Return (x, y) of the center of cell containing provided text 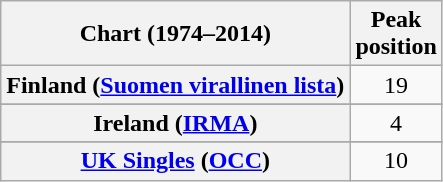
19 (396, 85)
UK Singles (OCC) (176, 161)
Chart (1974–2014) (176, 34)
Finland (Suomen virallinen lista) (176, 85)
4 (396, 123)
Ireland (IRMA) (176, 123)
Peakposition (396, 34)
10 (396, 161)
